Search for the cell housing the specified text and yield its (x, y) center coordinate. 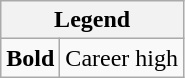
Legend (92, 20)
Bold (30, 58)
Career high (122, 58)
